Find where the given text appears and provide that cell's center as (X, Y) coordinate. 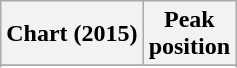
Chart (2015) (72, 34)
Peakposition (189, 34)
